Return (X, Y) of the center of cell containing provided text 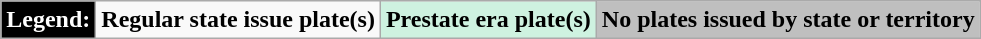
Legend: (48, 20)
Regular state issue plate(s) (238, 20)
No plates issued by state or territory (788, 20)
Prestate era plate(s) (488, 20)
